Return the [X, Y] coordinate for the center point of the cell that contains the specified text.  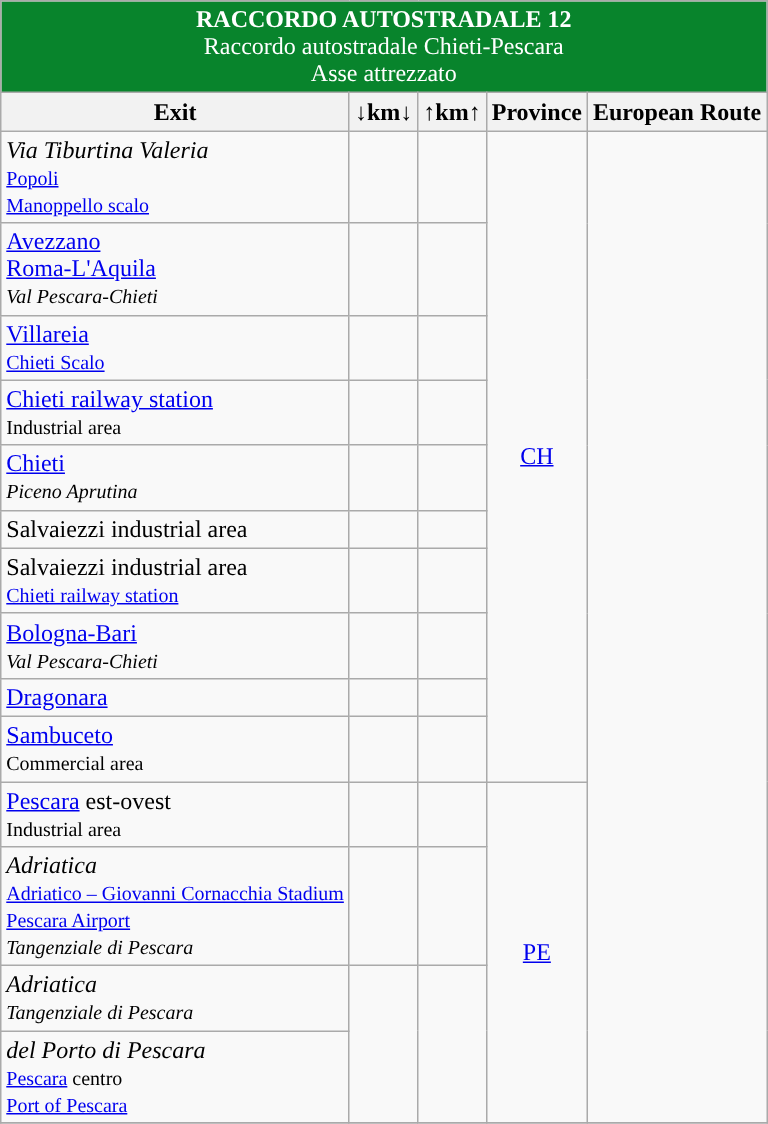
Chieti Piceno Aprutina [176, 478]
Adriatica Tangenziale di Pescara [176, 998]
European Route [676, 112]
RACCORDO AUTOSTRADALE 12Raccordo autostradale Chieti-PescaraAsse attrezzato [384, 47]
Avezzano Roma-L'Aquila Val Pescara-Chieti [176, 269]
Exit [176, 112]
Salvaiezzi industrial area [176, 529]
CH [536, 456]
↓km↓ [383, 112]
Adriatica Adriatico – Giovanni Cornacchia Stadium Pescara Airport Tangenziale di Pescara [176, 906]
Salvaiezzi industrial area Chieti railway station [176, 580]
Chieti railway station Industrial area [176, 412]
Province [536, 112]
Via Tiburtina Valeria PopoliManoppello scalo [176, 177]
Bologna-Bari Val Pescara-Chieti [176, 646]
PE [536, 952]
VillareiaChieti Scalo [176, 348]
del Porto di Pescara Pescara centro Port of Pescara [176, 1077]
↑km↑ [452, 112]
Dragonara [176, 697]
Pescara est-ovest Industrial area [176, 814]
Sambuceto Commercial area [176, 748]
